Capture the cell that displays the provided text and extract its [x, y] central coordinate. 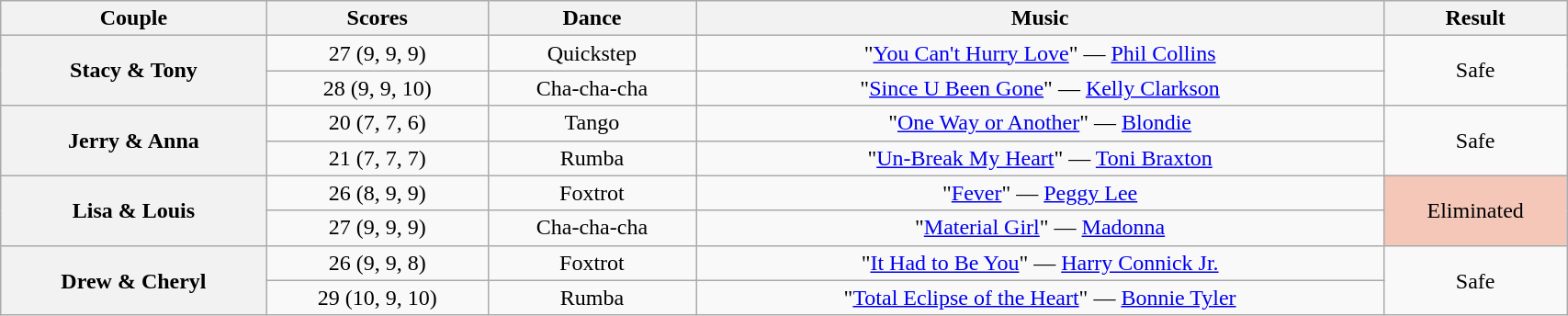
Eliminated [1475, 210]
Scores [377, 18]
26 (9, 9, 8) [377, 263]
29 (10, 9, 10) [377, 298]
Lisa & Louis [134, 210]
Tango [592, 123]
Dance [592, 18]
Music [1040, 18]
Stacy & Tony [134, 71]
"It Had to Be You" — Harry Connick Jr. [1040, 263]
Couple [134, 18]
"One Way or Another" — Blondie [1040, 123]
"Fever" — Peggy Lee [1040, 193]
"Material Girl" — Madonna [1040, 228]
Quickstep [592, 53]
21 (7, 7, 7) [377, 158]
20 (7, 7, 6) [377, 123]
28 (9, 9, 10) [377, 88]
26 (8, 9, 9) [377, 193]
"Total Eclipse of the Heart" — Bonnie Tyler [1040, 298]
"Since U Been Gone" — Kelly Clarkson [1040, 88]
Drew & Cheryl [134, 280]
Result [1475, 18]
Jerry & Anna [134, 141]
"You Can't Hurry Love" — Phil Collins [1040, 53]
"Un-Break My Heart" — Toni Braxton [1040, 158]
